Scan for the cell matching the given text and deliver its [x, y] coordinate at center. 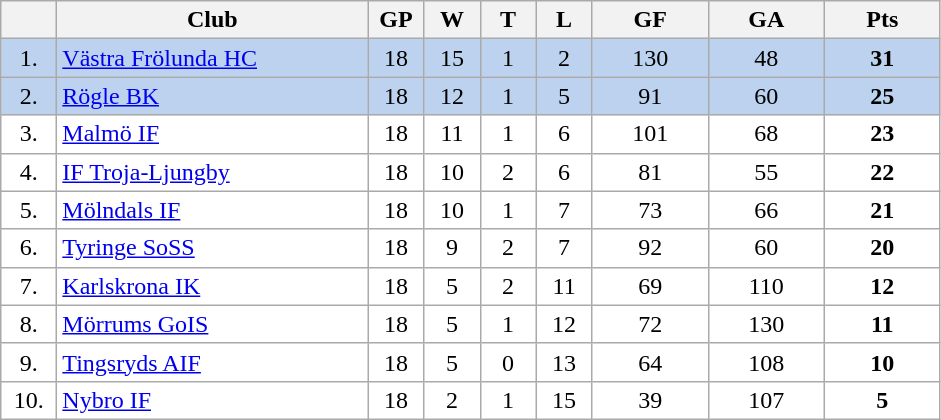
91 [650, 96]
Rögle BK [212, 96]
GF [650, 20]
9. [29, 362]
25 [882, 96]
10. [29, 400]
108 [766, 362]
Mörrums GoIS [212, 324]
21 [882, 210]
IF Troja-Ljungby [212, 172]
39 [650, 400]
72 [650, 324]
64 [650, 362]
110 [766, 286]
Tyringe SoSS [212, 248]
7. [29, 286]
Tingsryds AIF [212, 362]
2. [29, 96]
101 [650, 134]
L [564, 20]
68 [766, 134]
Malmö IF [212, 134]
1. [29, 58]
48 [766, 58]
Pts [882, 20]
13 [564, 362]
8. [29, 324]
T [508, 20]
22 [882, 172]
23 [882, 134]
81 [650, 172]
GA [766, 20]
0 [508, 362]
Mölndals IF [212, 210]
5. [29, 210]
GP [396, 20]
4. [29, 172]
107 [766, 400]
3. [29, 134]
55 [766, 172]
W [452, 20]
Västra Frölunda HC [212, 58]
20 [882, 248]
92 [650, 248]
73 [650, 210]
9 [452, 248]
6. [29, 248]
31 [882, 58]
Nybro IF [212, 400]
Karlskrona IK [212, 286]
69 [650, 286]
66 [766, 210]
Club [212, 20]
